Locate the cell with the specified text and output its (X, Y) center coordinate. 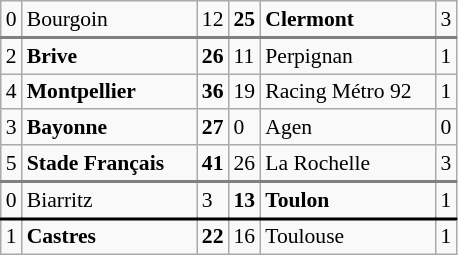
La Rochelle (348, 163)
5 (12, 163)
27 (213, 128)
4 (12, 92)
19 (245, 92)
12 (213, 19)
Bayonne (110, 128)
16 (245, 237)
2 (12, 56)
36 (213, 92)
Racing Métro 92 (348, 92)
Montpellier (110, 92)
Agen (348, 128)
Brive (110, 56)
Toulouse (348, 237)
13 (245, 200)
11 (245, 56)
Toulon (348, 200)
Biarritz (110, 200)
22 (213, 237)
Perpignan (348, 56)
Clermont (348, 19)
Castres (110, 237)
41 (213, 163)
Stade Français (110, 163)
Bourgoin (110, 19)
25 (245, 19)
